Return [X, Y] of the center of cell containing provided text 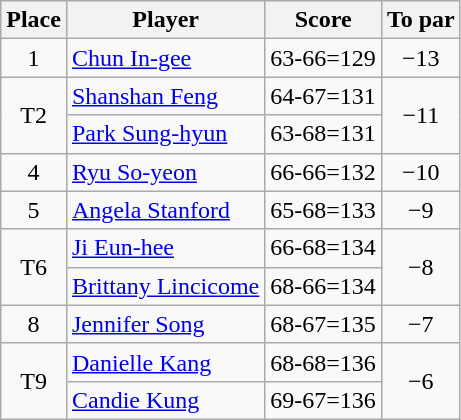
Brittany Lincicome [165, 286]
Park Sung-hyun [165, 134]
Place [34, 20]
66-68=134 [324, 248]
63-68=131 [324, 134]
Jennifer Song [165, 324]
−13 [420, 58]
Angela Stanford [165, 210]
Candie Kung [165, 400]
Player [165, 20]
−8 [420, 267]
Shanshan Feng [165, 96]
5 [34, 210]
−11 [420, 115]
Ryu So-yeon [165, 172]
T2 [34, 115]
−7 [420, 324]
64-67=131 [324, 96]
Score [324, 20]
68-68=136 [324, 362]
66-66=132 [324, 172]
63-66=129 [324, 58]
Ji Eun-hee [165, 248]
68-66=134 [324, 286]
1 [34, 58]
Danielle Kang [165, 362]
−9 [420, 210]
Chun In-gee [165, 58]
8 [34, 324]
To par [420, 20]
T6 [34, 267]
T9 [34, 381]
68-67=135 [324, 324]
4 [34, 172]
65-68=133 [324, 210]
−10 [420, 172]
−6 [420, 381]
69-67=136 [324, 400]
